Pinpoint the cell where the given text exists, returning its (X, Y) midpoint coordinate. 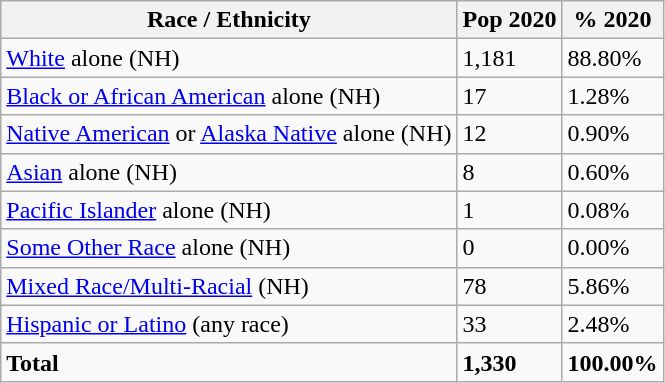
0 (510, 248)
33 (510, 324)
% 2020 (612, 20)
0.60% (612, 172)
Hispanic or Latino (any race) (229, 324)
Some Other Race alone (NH) (229, 248)
5.86% (612, 286)
White alone (NH) (229, 58)
100.00% (612, 362)
88.80% (612, 58)
0.08% (612, 210)
1.28% (612, 96)
1 (510, 210)
1,330 (510, 362)
Mixed Race/Multi-Racial (NH) (229, 286)
2.48% (612, 324)
Black or African American alone (NH) (229, 96)
Pop 2020 (510, 20)
12 (510, 134)
Pacific Islander alone (NH) (229, 210)
17 (510, 96)
0.00% (612, 248)
Total (229, 362)
1,181 (510, 58)
Asian alone (NH) (229, 172)
78 (510, 286)
Native American or Alaska Native alone (NH) (229, 134)
Race / Ethnicity (229, 20)
8 (510, 172)
0.90% (612, 134)
